Pinpoint the cell where the given text exists, returning its [x, y] midpoint coordinate. 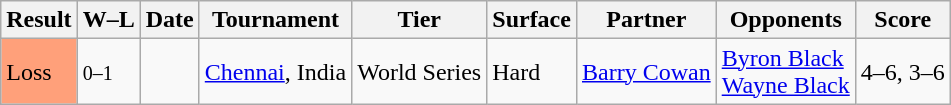
Date [170, 20]
0–1 [108, 72]
4–6, 3–6 [902, 72]
Hard [532, 72]
Chennai, India [275, 72]
Tournament [275, 20]
Result [39, 20]
Surface [532, 20]
Loss [39, 72]
Byron Black Wayne Black [786, 72]
World Series [420, 72]
Barry Cowan [646, 72]
W–L [108, 20]
Partner [646, 20]
Score [902, 20]
Tier [420, 20]
Opponents [786, 20]
